Locate the cell with the specified text and output its [x, y] center coordinate. 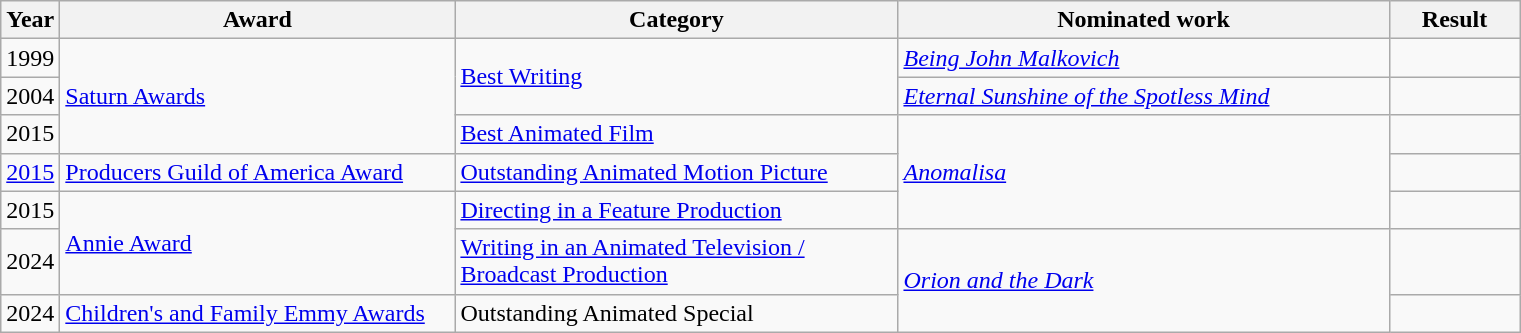
Producers Guild of America Award [258, 172]
Result [1454, 20]
Year [30, 20]
Nominated work [1144, 20]
Saturn Awards [258, 96]
Category [676, 20]
Annie Award [258, 242]
2004 [30, 96]
Award [258, 20]
Outstanding Animated Motion Picture [676, 172]
Directing in a Feature Production [676, 210]
Children's and Family Emmy Awards [258, 313]
Best Writing [676, 77]
Outstanding Animated Special [676, 313]
Anomalisa [1144, 172]
Orion and the Dark [1144, 280]
1999 [30, 58]
Being John Malkovich [1144, 58]
Eternal Sunshine of the Spotless Mind [1144, 96]
Best Animated Film [676, 134]
Writing in an Animated Television / Broadcast Production [676, 262]
